Search for the cell housing the specified text and yield its (X, Y) center coordinate. 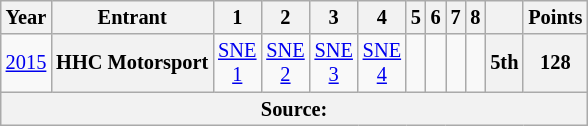
4 (382, 17)
Source: (294, 109)
1 (237, 17)
SNE2 (285, 63)
Year (26, 17)
2015 (26, 63)
SNE3 (334, 63)
7 (456, 17)
8 (475, 17)
5 (416, 17)
SNE4 (382, 63)
2 (285, 17)
Entrant (132, 17)
3 (334, 17)
SNE1 (237, 63)
HHC Motorsport (132, 63)
128 (555, 63)
6 (436, 17)
Points (555, 17)
5th (504, 63)
